Return (X, Y) of the center of cell containing provided text 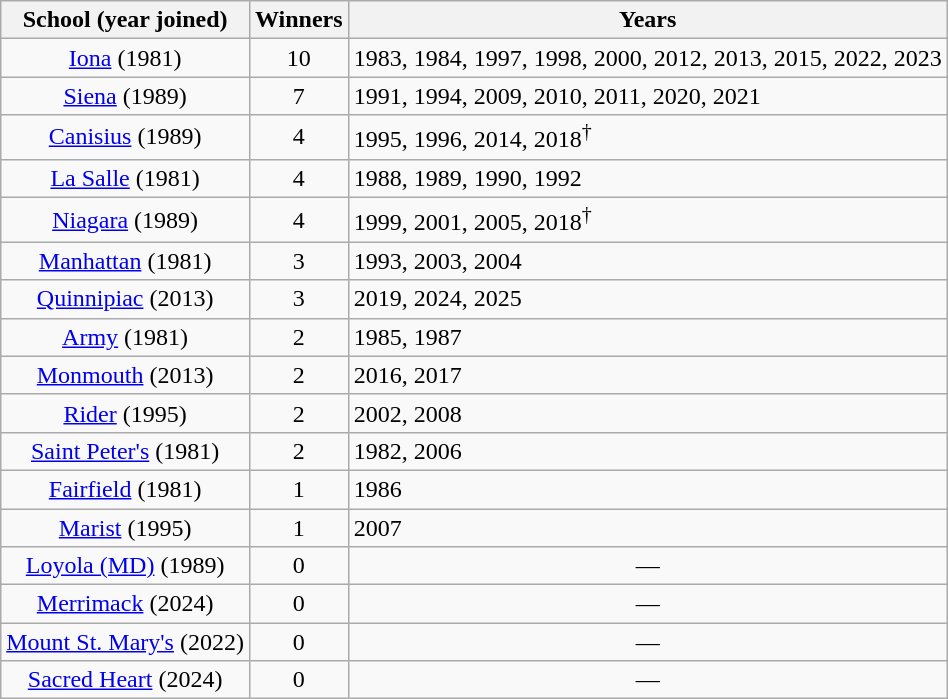
Manhattan (1981) (126, 261)
2002, 2008 (648, 413)
Rider (1995) (126, 413)
Saint Peter's (1981) (126, 451)
Fairfield (1981) (126, 489)
Iona (1981) (126, 58)
1983, 1984, 1997, 1998, 2000, 2012, 2013, 2015, 2022, 2023 (648, 58)
School (year joined) (126, 20)
Merrimack (2024) (126, 604)
2016, 2017 (648, 375)
Winners (298, 20)
Canisius (1989) (126, 138)
Niagara (1989) (126, 220)
Marist (1995) (126, 528)
2007 (648, 528)
1993, 2003, 2004 (648, 261)
Siena (1989) (126, 96)
La Salle (1981) (126, 178)
2019, 2024, 2025 (648, 299)
Mount St. Mary's (2022) (126, 642)
Years (648, 20)
1988, 1989, 1990, 1992 (648, 178)
1982, 2006 (648, 451)
Army (1981) (126, 337)
Sacred Heart (2024) (126, 680)
10 (298, 58)
1991, 1994, 2009, 2010, 2011, 2020, 2021 (648, 96)
7 (298, 96)
1995, 1996, 2014, 2018† (648, 138)
Monmouth (2013) (126, 375)
Loyola (MD) (1989) (126, 566)
1986 (648, 489)
1985, 1987 (648, 337)
Quinnipiac (2013) (126, 299)
1999, 2001, 2005, 2018† (648, 220)
